Detect which cell encompasses the target text, then output its (X, Y) center coordinate. 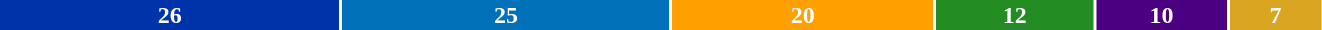
10 (1162, 15)
20 (802, 15)
12 (1014, 15)
26 (170, 15)
7 (1276, 15)
25 (506, 15)
